Locate the cell with the specified text and output its [x, y] center coordinate. 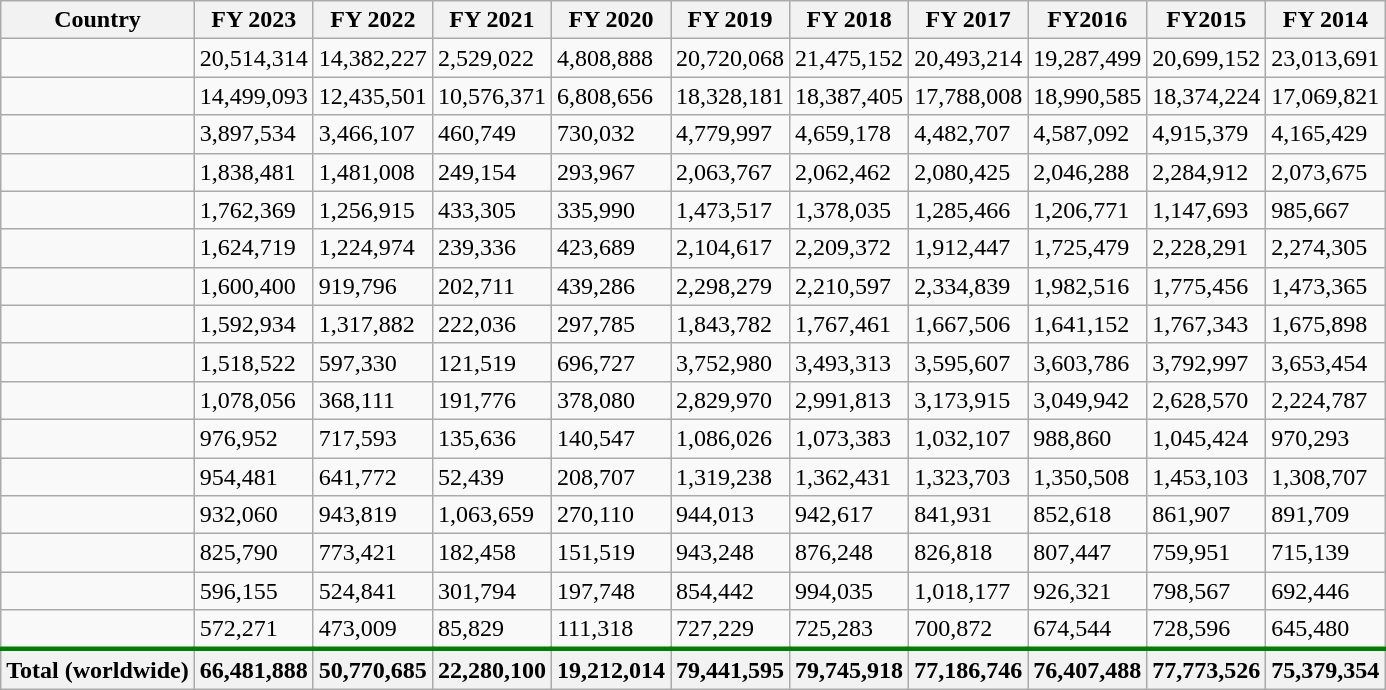
1,843,782 [730, 324]
1,147,693 [1206, 210]
3,049,942 [1088, 400]
2,284,912 [1206, 172]
861,907 [1206, 515]
826,818 [968, 553]
2,829,970 [730, 400]
596,155 [254, 591]
239,336 [492, 248]
19,212,014 [610, 669]
335,990 [610, 210]
645,480 [1326, 630]
297,785 [610, 324]
50,770,685 [372, 669]
3,752,980 [730, 362]
FY 2014 [1326, 20]
759,951 [1206, 553]
4,659,178 [850, 134]
942,617 [850, 515]
1,767,343 [1206, 324]
2,628,570 [1206, 400]
3,897,534 [254, 134]
20,493,214 [968, 58]
641,772 [372, 477]
717,593 [372, 438]
1,675,898 [1326, 324]
725,283 [850, 630]
798,567 [1206, 591]
970,293 [1326, 438]
FY 2017 [968, 20]
730,032 [610, 134]
222,036 [492, 324]
1,073,383 [850, 438]
20,720,068 [730, 58]
985,667 [1326, 210]
2,063,767 [730, 172]
1,592,934 [254, 324]
524,841 [372, 591]
3,603,786 [1088, 362]
1,378,035 [850, 210]
22,280,100 [492, 669]
FY 2019 [730, 20]
1,350,508 [1088, 477]
2,298,279 [730, 286]
301,794 [492, 591]
825,790 [254, 553]
1,256,915 [372, 210]
4,808,888 [610, 58]
208,707 [610, 477]
1,078,056 [254, 400]
1,624,719 [254, 248]
140,547 [610, 438]
Country [98, 20]
3,595,607 [968, 362]
1,317,882 [372, 324]
1,725,479 [1088, 248]
2,210,597 [850, 286]
191,776 [492, 400]
891,709 [1326, 515]
18,387,405 [850, 96]
4,587,092 [1088, 134]
17,069,821 [1326, 96]
2,529,022 [492, 58]
572,271 [254, 630]
18,990,585 [1088, 96]
852,618 [1088, 515]
841,931 [968, 515]
1,982,516 [1088, 286]
1,086,026 [730, 438]
249,154 [492, 172]
807,447 [1088, 553]
460,749 [492, 134]
1,285,466 [968, 210]
3,792,997 [1206, 362]
1,045,424 [1206, 438]
18,374,224 [1206, 96]
FY 2023 [254, 20]
1,473,517 [730, 210]
1,032,107 [968, 438]
2,334,839 [968, 286]
976,952 [254, 438]
3,493,313 [850, 362]
18,328,181 [730, 96]
943,819 [372, 515]
727,229 [730, 630]
1,667,506 [968, 324]
1,308,707 [1326, 477]
439,286 [610, 286]
FY2016 [1088, 20]
715,139 [1326, 553]
2,228,291 [1206, 248]
2,224,787 [1326, 400]
FY 2018 [850, 20]
85,829 [492, 630]
597,330 [372, 362]
2,080,425 [968, 172]
988,860 [1088, 438]
23,013,691 [1326, 58]
4,779,997 [730, 134]
954,481 [254, 477]
77,186,746 [968, 669]
1,518,522 [254, 362]
FY 2020 [610, 20]
854,442 [730, 591]
17,788,008 [968, 96]
1,063,659 [492, 515]
1,362,431 [850, 477]
197,748 [610, 591]
1,453,103 [1206, 477]
674,544 [1088, 630]
14,382,227 [372, 58]
1,838,481 [254, 172]
4,482,707 [968, 134]
FY 2021 [492, 20]
182,458 [492, 553]
1,762,369 [254, 210]
2,073,675 [1326, 172]
FY2015 [1206, 20]
994,035 [850, 591]
79,441,595 [730, 669]
4,165,429 [1326, 134]
151,519 [610, 553]
3,466,107 [372, 134]
1,641,152 [1088, 324]
52,439 [492, 477]
2,274,305 [1326, 248]
10,576,371 [492, 96]
876,248 [850, 553]
1,018,177 [968, 591]
3,173,915 [968, 400]
121,519 [492, 362]
2,062,462 [850, 172]
773,421 [372, 553]
21,475,152 [850, 58]
700,872 [968, 630]
1,319,238 [730, 477]
473,009 [372, 630]
79,745,918 [850, 669]
926,321 [1088, 591]
2,991,813 [850, 400]
932,060 [254, 515]
6,808,656 [610, 96]
3,653,454 [1326, 362]
696,727 [610, 362]
20,699,152 [1206, 58]
2,046,288 [1088, 172]
14,499,093 [254, 96]
1,767,461 [850, 324]
75,379,354 [1326, 669]
1,481,008 [372, 172]
77,773,526 [1206, 669]
943,248 [730, 553]
728,596 [1206, 630]
2,104,617 [730, 248]
1,912,447 [968, 248]
135,636 [492, 438]
433,305 [492, 210]
1,775,456 [1206, 286]
111,318 [610, 630]
293,967 [610, 172]
1,224,974 [372, 248]
368,111 [372, 400]
FY 2022 [372, 20]
76,407,488 [1088, 669]
378,080 [610, 400]
19,287,499 [1088, 58]
66,481,888 [254, 669]
1,323,703 [968, 477]
20,514,314 [254, 58]
Total (worldwide) [98, 669]
423,689 [610, 248]
270,110 [610, 515]
12,435,501 [372, 96]
202,711 [492, 286]
919,796 [372, 286]
2,209,372 [850, 248]
4,915,379 [1206, 134]
1,206,771 [1088, 210]
1,473,365 [1326, 286]
944,013 [730, 515]
692,446 [1326, 591]
1,600,400 [254, 286]
